Search for the cell housing the specified text and yield its [x, y] center coordinate. 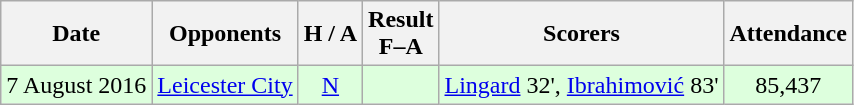
7 August 2016 [76, 85]
85,437 [788, 85]
Lingard 32', Ibrahimović 83' [582, 85]
N [330, 85]
Attendance [788, 34]
Opponents [225, 34]
ResultF–A [401, 34]
H / A [330, 34]
Leicester City [225, 85]
Scorers [582, 34]
Date [76, 34]
